Return the (x, y) coordinate for the center point of the cell that contains the specified text.  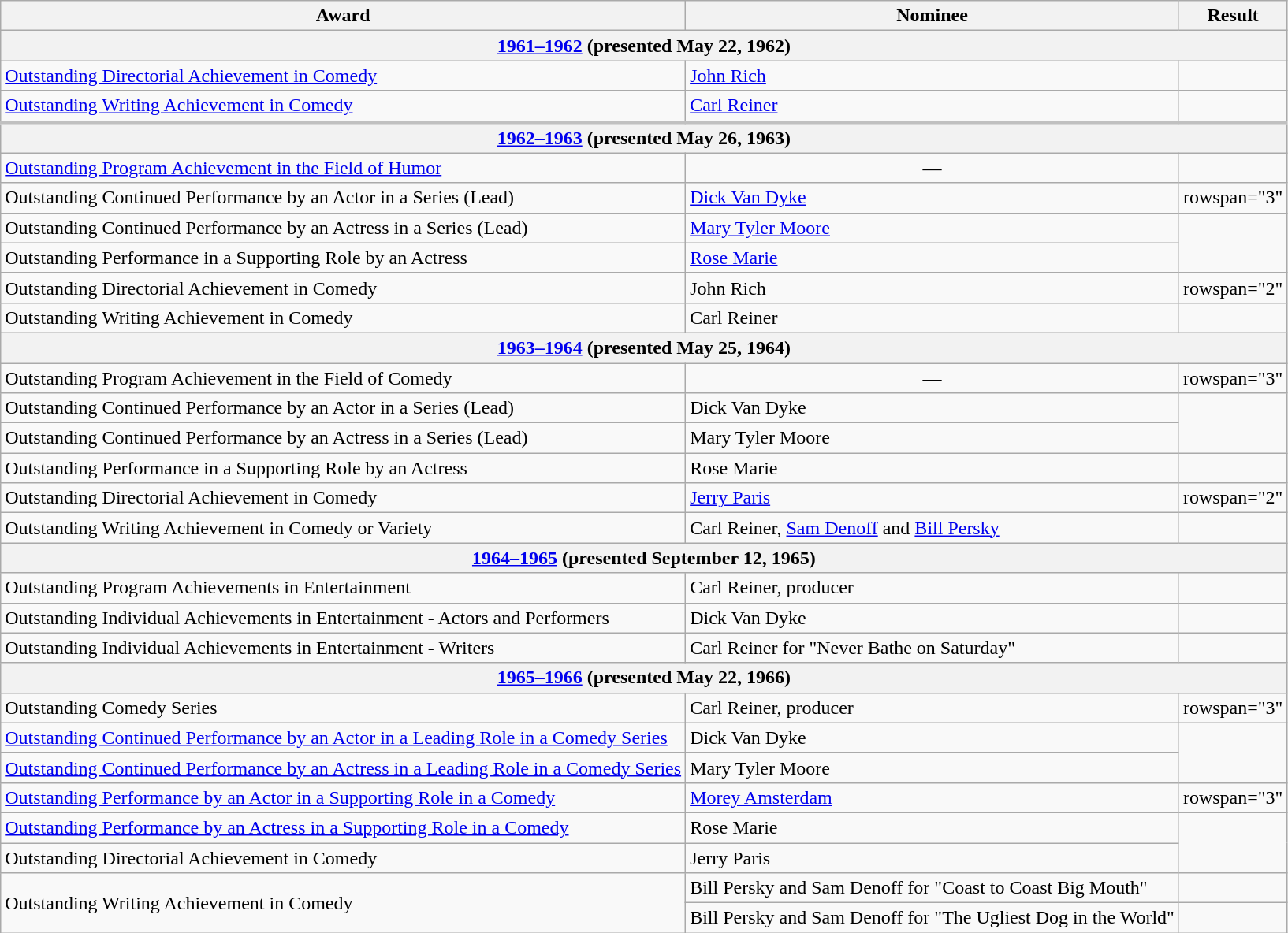
Outstanding Continued Performance by an Actor in a Leading Role in a Comedy Series (344, 738)
Carl Reiner for "Never Bathe on Saturday" (932, 648)
Outstanding Individual Achievements in Entertainment - Writers (344, 648)
Outstanding Performance by an Actor in a Supporting Role in a Comedy (344, 797)
1963–1964 (presented May 25, 1964) (644, 348)
Outstanding Performance by an Actress in a Supporting Role in a Comedy (344, 827)
Outstanding Individual Achievements in Entertainment - Actors and Performers (344, 618)
Outstanding Program Achievement in the Field of Humor (344, 168)
Carl Reiner, Sam Denoff and Bill Persky (932, 528)
Outstanding Continued Performance by an Actress in a Leading Role in a Comedy Series (344, 768)
Outstanding Program Achievements in Entertainment (344, 588)
Outstanding Program Achievement in the Field of Comedy (344, 377)
Outstanding Comedy Series (344, 708)
1965–1966 (presented May 22, 1966) (644, 678)
Nominee (932, 16)
Bill Persky and Sam Denoff for "The Ugliest Dog in the World" (932, 918)
1961–1962 (presented May 22, 1962) (644, 46)
Bill Persky and Sam Denoff for "Coast to Coast Big Mouth" (932, 888)
Outstanding Writing Achievement in Comedy or Variety (344, 528)
1964–1965 (presented September 12, 1965) (644, 558)
1962–1963 (presented May 26, 1963) (644, 137)
Award (344, 16)
Result (1233, 16)
Morey Amsterdam (932, 797)
